Pinpoint the cell where the given text exists, returning its (x, y) midpoint coordinate. 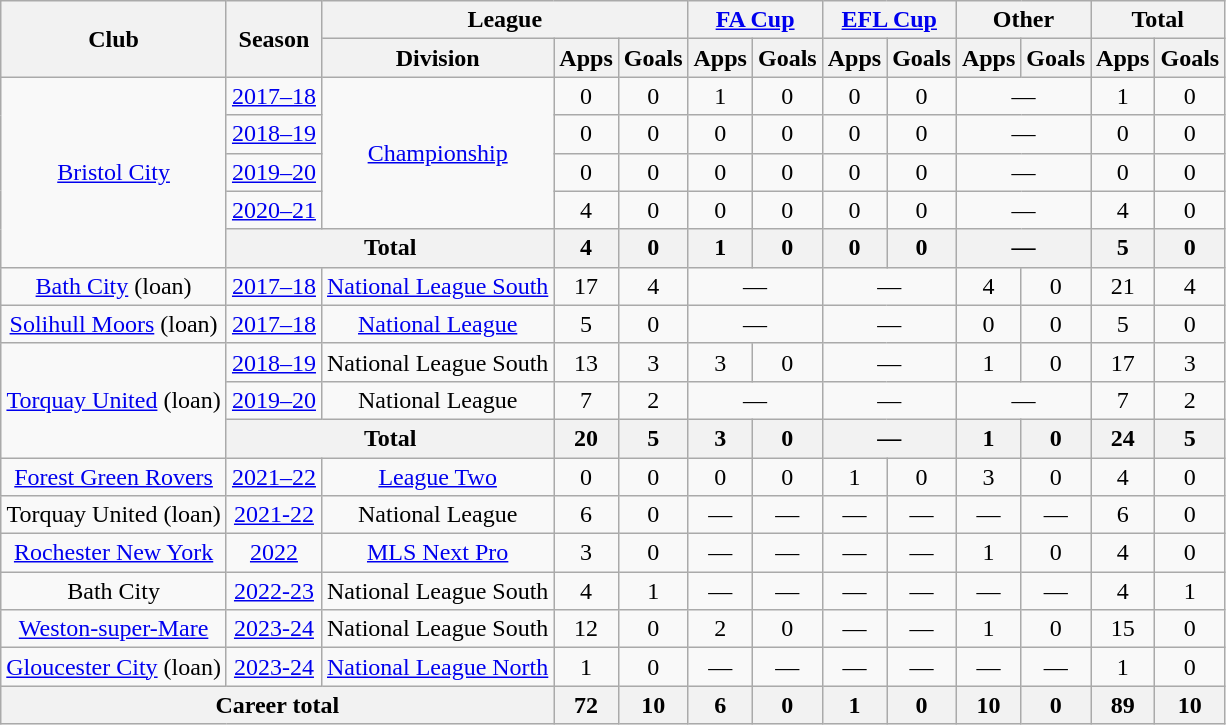
2021–22 (274, 477)
Forest Green Rovers (114, 477)
Division (437, 58)
Career total (278, 705)
Championship (437, 153)
League (504, 20)
21 (1123, 286)
2022 (274, 553)
Bath City (114, 591)
Bristol City (114, 172)
13 (586, 362)
Gloucester City (loan) (114, 667)
Rochester New York (114, 553)
EFL Cup (889, 20)
12 (586, 629)
89 (1123, 705)
15 (1123, 629)
National League North (437, 667)
MLS Next Pro (437, 553)
2020–21 (274, 210)
FA Cup (755, 20)
72 (586, 705)
Solihull Moors (loan) (114, 324)
24 (1123, 438)
Weston-super-Mare (114, 629)
Season (274, 39)
Bath City (loan) (114, 286)
Club (114, 39)
2022-23 (274, 591)
League Two (437, 477)
20 (586, 438)
Other (1023, 20)
2021-22 (274, 515)
